Provide the [X, Y] coordinate of the cell's center where the given text is located.  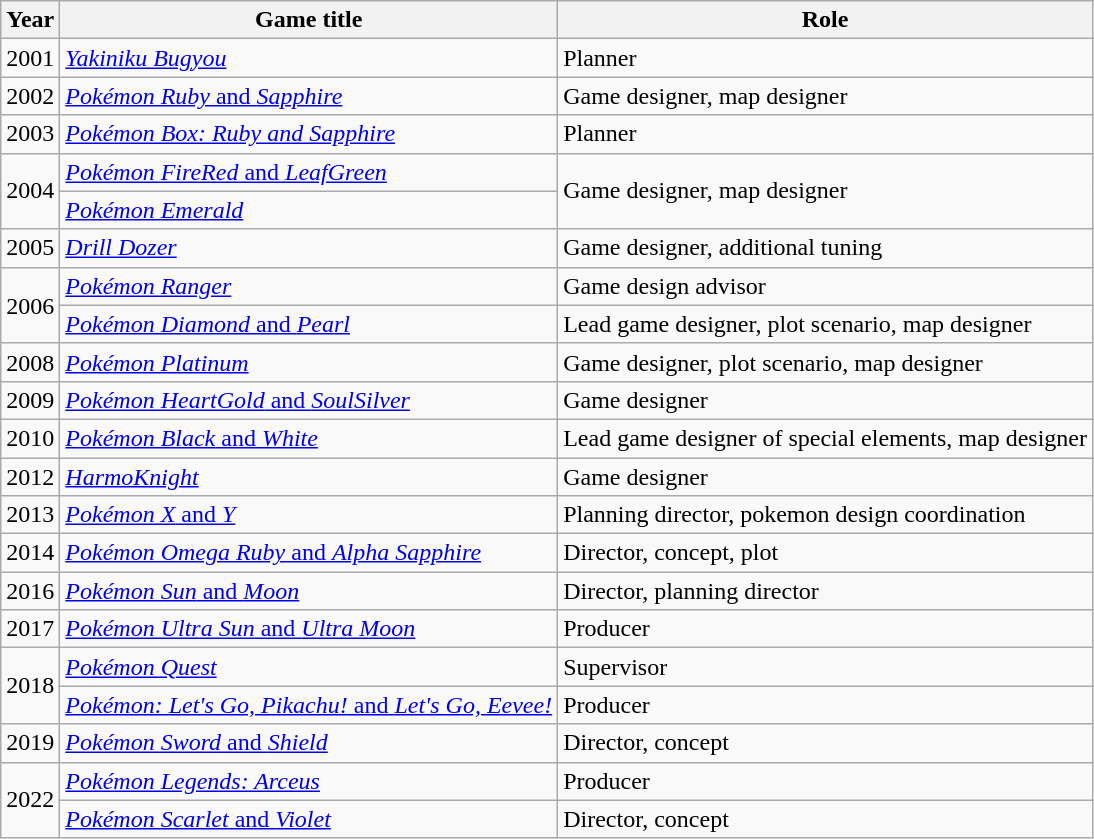
2016 [30, 591]
2012 [30, 477]
2005 [30, 248]
Yakiniku Bugyou [309, 58]
Role [826, 20]
Game designer, additional tuning [826, 248]
Director, planning director [826, 591]
Pokémon Omega Ruby and Alpha Sapphire [309, 553]
Planning director, pokemon design coordination [826, 515]
2019 [30, 743]
2018 [30, 686]
Pokémon Black and White [309, 438]
Pokémon FireRed and LeafGreen [309, 172]
Lead game designer, plot scenario, map designer [826, 324]
Pokémon Scarlet and Violet [309, 819]
2009 [30, 400]
2006 [30, 305]
2022 [30, 800]
2004 [30, 191]
Pokémon X and Y [309, 515]
Game design advisor [826, 286]
HarmoKnight [309, 477]
Pokémon Legends: Arceus [309, 781]
2002 [30, 96]
2014 [30, 553]
Supervisor [826, 667]
Pokémon Ultra Sun and Ultra Moon [309, 629]
2001 [30, 58]
Pokémon: Let's Go, Pikachu! and Let's Go, Eevee! [309, 705]
Pokémon Sword and Shield [309, 743]
Pokémon Box: Ruby and Sapphire [309, 134]
2008 [30, 362]
Game title [309, 20]
2017 [30, 629]
Pokémon HeartGold and SoulSilver [309, 400]
2013 [30, 515]
Lead game designer of special elements, map designer [826, 438]
Pokémon Quest [309, 667]
Pokémon Sun and Moon [309, 591]
Pokémon Platinum [309, 362]
Pokémon Emerald [309, 210]
Pokémon Diamond and Pearl [309, 324]
Pokémon Ruby and Sapphire [309, 96]
Game designer, plot scenario, map designer [826, 362]
Pokémon Ranger [309, 286]
2003 [30, 134]
2010 [30, 438]
Drill Dozer [309, 248]
Director, concept, plot [826, 553]
Year [30, 20]
